Determine the (X, Y) coordinate at the center of the cell enclosing the given text.  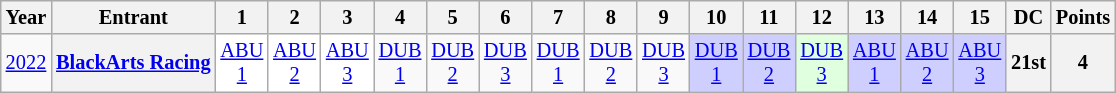
DC (1028, 17)
15 (980, 17)
21st (1028, 63)
13 (874, 17)
1 (242, 17)
Year (26, 17)
8 (610, 17)
10 (716, 17)
14 (928, 17)
5 (452, 17)
7 (558, 17)
Points (1083, 17)
6 (506, 17)
12 (822, 17)
3 (348, 17)
Entrant (133, 17)
9 (664, 17)
11 (770, 17)
2 (294, 17)
2022 (26, 63)
BlackArts Racing (133, 63)
